Detect which cell encompasses the target text, then output its [X, Y] center coordinate. 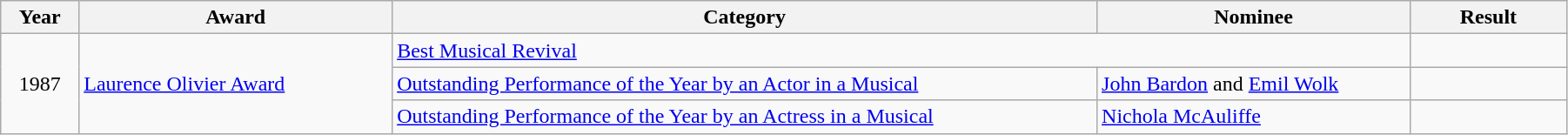
John Bardon and Emil Wolk [1254, 84]
Year [40, 17]
Best Musical Revival [901, 51]
1987 [40, 84]
Nominee [1254, 17]
Award [236, 17]
Outstanding Performance of the Year by an Actress in a Musical [745, 117]
Laurence Olivier Award [236, 84]
Nichola McAuliffe [1254, 117]
Category [745, 17]
Result [1488, 17]
Outstanding Performance of the Year by an Actor in a Musical [745, 84]
